Locate the cell with the specified text and output its (x, y) center coordinate. 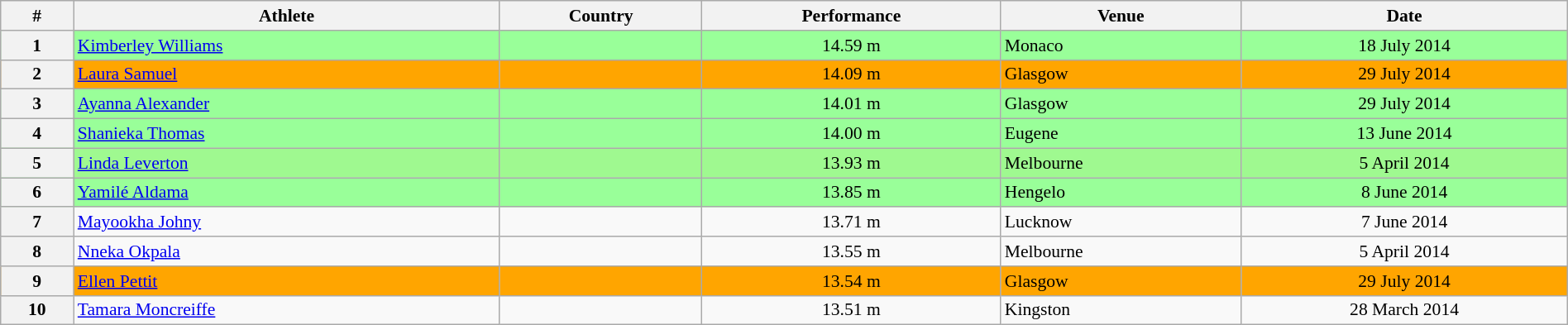
7 (37, 222)
Venue (1121, 16)
9 (37, 281)
14.09 m (852, 74)
Ayanna Alexander (287, 104)
Kimberley Williams (287, 45)
13.51 m (852, 310)
13 June 2014 (1404, 134)
14.00 m (852, 134)
Hengelo (1121, 193)
8 June 2014 (1404, 193)
Lucknow (1121, 222)
13.55 m (852, 251)
14.59 m (852, 45)
Kingston (1121, 310)
Shanieka Thomas (287, 134)
4 (37, 134)
# (37, 16)
1 (37, 45)
Linda Leverton (287, 163)
Eugene (1121, 134)
6 (37, 193)
10 (37, 310)
Date (1404, 16)
Nneka Okpala (287, 251)
28 March 2014 (1404, 310)
Yamilé Aldama (287, 193)
13.85 m (852, 193)
Country (600, 16)
Athlete (287, 16)
18 July 2014 (1404, 45)
Tamara Moncreiffe (287, 310)
Monaco (1121, 45)
Performance (852, 16)
5 (37, 163)
13.71 m (852, 222)
Ellen Pettit (287, 281)
14.01 m (852, 104)
Mayookha Johny (287, 222)
3 (37, 104)
13.54 m (852, 281)
13.93 m (852, 163)
2 (37, 74)
Laura Samuel (287, 74)
7 June 2014 (1404, 222)
8 (37, 251)
